Scan for the cell matching the given text and deliver its [X, Y] coordinate at center. 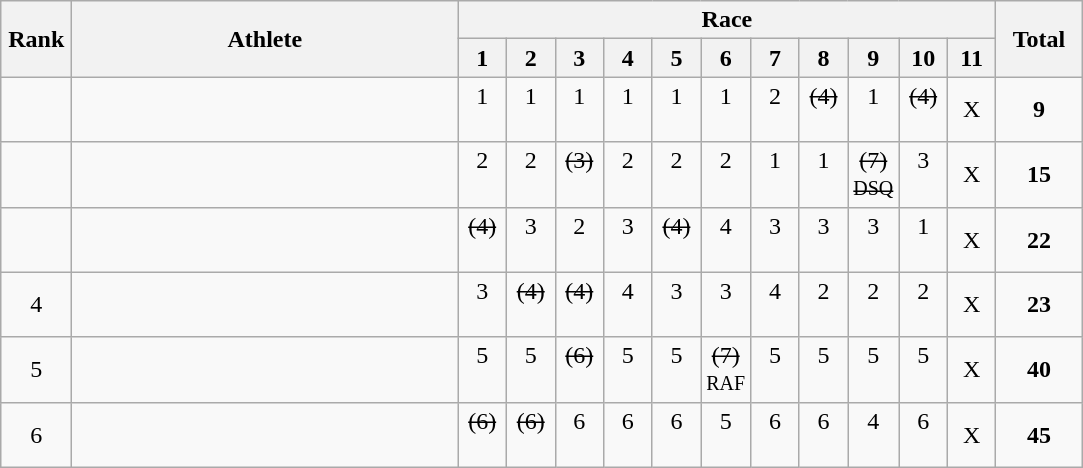
Rank [36, 39]
10 [924, 58]
(7)RAF [726, 370]
7 [776, 58]
8 [824, 58]
Athlete [265, 39]
11 [972, 58]
Race [727, 20]
Total [1039, 39]
45 [1039, 434]
(7)DSQ [874, 174]
15 [1039, 174]
22 [1039, 240]
40 [1039, 370]
(3) [580, 174]
23 [1039, 304]
